Pinpoint the cell where the given text exists, returning its (x, y) midpoint coordinate. 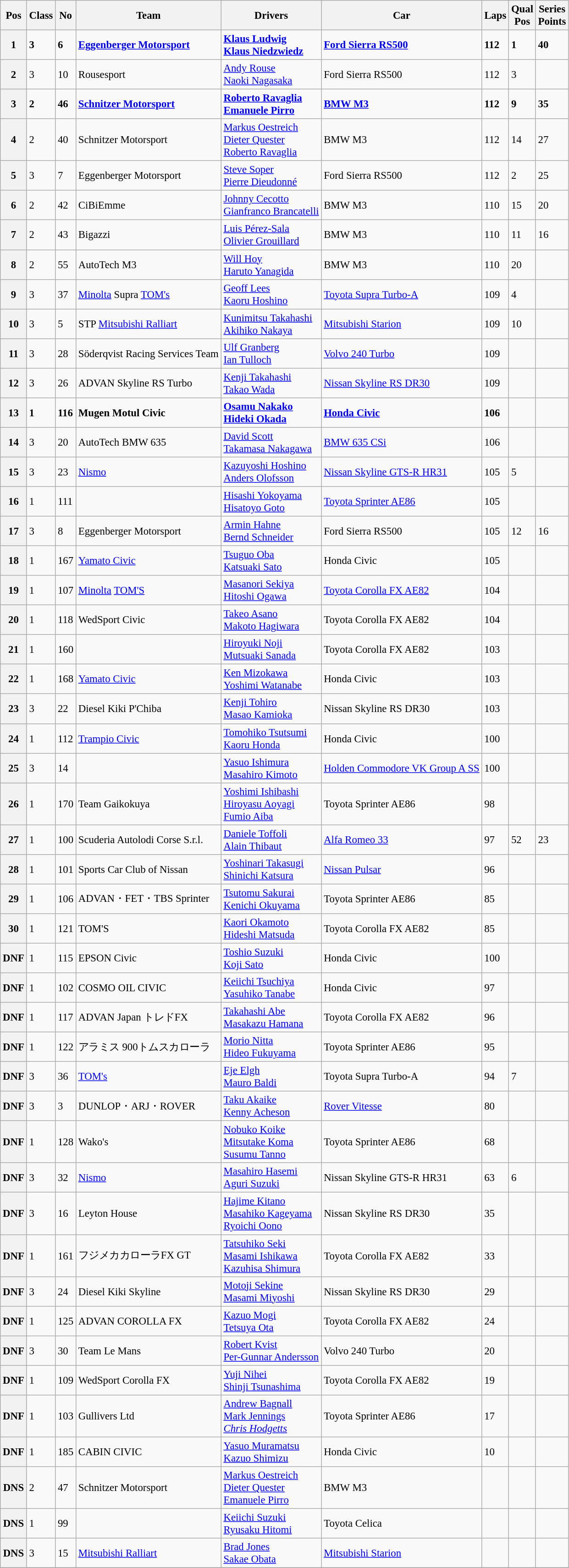
32 (66, 1177)
Yasuo Muramatsu Kazuo Shimizu (271, 1452)
167 (66, 561)
Wako's (149, 1142)
Kenji Tohiro Masao Kamioka (271, 709)
Tomohiko Tsutsumi Kaoru Honda (271, 738)
Will Hoy Haruto Yanagida (271, 265)
Drivers (271, 16)
Minolta TOM'S (149, 591)
Kazuyoshi Hoshino Anders Olofsson (271, 472)
Andy Rouse Naoki Nagasaka (271, 74)
95 (495, 1047)
ADVAN Skyline RS Turbo (149, 383)
Kazuo Mogi Tetsuya Ota (271, 1321)
46 (66, 105)
Motoji Sekine Masami Miyoshi (271, 1291)
Roberto Ravaglia Emanuele Pirro (271, 105)
Markus Oestreich Dieter Quester Emanuele Pirro (271, 1488)
COSMO OIL CIVIC (149, 988)
CiBiEmme (149, 205)
98 (495, 804)
Yoshinari Takasugi Shinichi Katsura (271, 869)
Mugen Motul Civic (149, 413)
WedSport Civic (149, 620)
99 (66, 1523)
Rousesport (149, 74)
Tatsuhiko Seki Masami Ishikawa Kazuhisa Shimura (271, 1256)
185 (66, 1452)
Tsuguo Oba Katsuaki Sato (271, 561)
111 (66, 502)
Eje Elgh Mauro Baldi (271, 1077)
ADVAN・FET・TBS Sprinter (149, 899)
68 (495, 1142)
BMW 635 CSi (402, 442)
37 (66, 294)
Markus Oestreich Dieter Quester Roberto Ravaglia (271, 140)
52 (523, 840)
Masahiro Hasemi Aguri Suzuki (271, 1177)
Trampio Civic (149, 738)
Brad JonesSakae Obata (271, 1553)
47 (66, 1488)
Gullivers Ltd (149, 1416)
Laps (495, 16)
21 (14, 649)
Kunimitsu Takahashi Akihiko Nakaya (271, 324)
Hisashi Yokoyama Hisatoyo Goto (271, 502)
Mitsubishi Ralliart (149, 1553)
Ken Mizokawa Yoshimi Watanabe (271, 679)
Minolta Supra TOM's (149, 294)
Osamu Nakako Hideki Okada (271, 413)
55 (66, 265)
アラミス 900トムスカローラ (149, 1047)
ADVAN COROLLA FX (149, 1321)
Alfa Romeo 33 (402, 840)
Toyota Celica (402, 1523)
Robert Kvist Per-Gunnar Andersson (271, 1351)
Luis Pérez-Sala Olivier Grouillard (271, 235)
107 (66, 591)
STP Mitsubishi Ralliart (149, 324)
ADVAN Japan トレドFX (149, 1018)
Taku Akaike Kenny Acheson (271, 1106)
Steve Soper Pierre Dieudonné (271, 176)
Rover Vitesse (402, 1106)
36 (66, 1077)
Söderqvist Racing Services Team (149, 353)
63 (495, 1177)
フジメカカローラFX GT (149, 1256)
Morio Nitta Hideo Fukuyama (271, 1047)
160 (66, 649)
128 (66, 1142)
Yoshimi Ishibashi Hiroyasu Aoyagi Fumio Aiba (271, 804)
TOM'S (149, 929)
Keiichi Tsuchiya Yasuhiko Tanabe (271, 988)
Bigazzi (149, 235)
42 (66, 205)
Takeo Asano Makoto Hagiwara (271, 620)
Johnny Cecotto Gianfranco Brancatelli (271, 205)
13 (14, 413)
QualPos (523, 16)
AutoTech M3 (149, 265)
33 (495, 1256)
Masanori Sekiya Hitoshi Ogawa (271, 591)
116 (66, 413)
Diesel Kiki P'Chiba (149, 709)
Kaori Okamoto Hideshi Matsuda (271, 929)
Team Gaikokuya (149, 804)
Hiroyuki Noji Mutsuaki Sanada (271, 649)
125 (66, 1321)
Diesel Kiki Skyline (149, 1291)
Pos (14, 16)
101 (66, 869)
DUNLOP・ARJ・ROVER (149, 1106)
118 (66, 620)
Kenji Takahashi Takao Wada (271, 383)
EPSON Civic (149, 958)
43 (66, 235)
Toshio Suzuki Koji Sato (271, 958)
Nobuko Koike Mitsutake Koma Susumu Tanno (271, 1142)
TOM's (149, 1077)
Class (41, 16)
Scuderia Autolodi Corse S.r.l. (149, 840)
Klaus Ludwig Klaus Niedzwiedz (271, 45)
115 (66, 958)
Yasuo Ishimura Masahiro Kimoto (271, 768)
Andrew Bagnall Mark Jennings Chris Hodgetts (271, 1416)
Nissan Pulsar (402, 869)
Sports Car Club of Nissan (149, 869)
102 (66, 988)
Leyton House (149, 1214)
Team (149, 16)
WedSport Corolla FX (149, 1380)
170 (66, 804)
Car (402, 16)
David Scott Takamasa Nakagawa (271, 442)
117 (66, 1018)
121 (66, 929)
161 (66, 1256)
Takahashi Abe Masakazu Hamana (271, 1018)
No (66, 16)
Keiichi SuzukiRyusaku Hitomi (271, 1523)
Holden Commodore VK Group A SS (402, 768)
CABIN CIVIC (149, 1452)
Tsutomu Sakurai Kenichi Okuyama (271, 899)
80 (495, 1106)
122 (66, 1047)
AutoTech BMW 635 (149, 442)
SeriesPoints (552, 16)
Yuji Nihei Shinji Tsunashima (271, 1380)
Hajime Kitano Masahiko Kageyama Ryoichi Oono (271, 1214)
Armin Hahne Bernd Schneider (271, 531)
Geoff Lees Kaoru Hoshino (271, 294)
Team Le Mans (149, 1351)
Ulf Granberg Ian Tulloch (271, 353)
94 (495, 1077)
18 (14, 561)
Daniele Toffoli Alain Thibaut (271, 840)
168 (66, 679)
